Pinpoint the cell where the given text exists, returning its (x, y) midpoint coordinate. 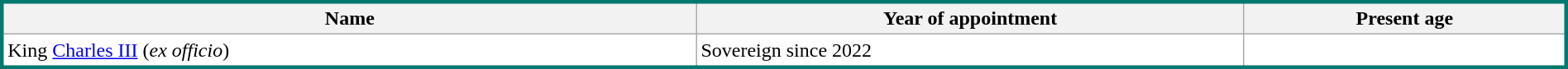
Year of appointment (970, 18)
Present age (1404, 18)
Name (349, 18)
King Charles III (ex officio) (349, 51)
Sovereign since 2022 (970, 51)
